Return [x, y] of the center of cell containing provided text 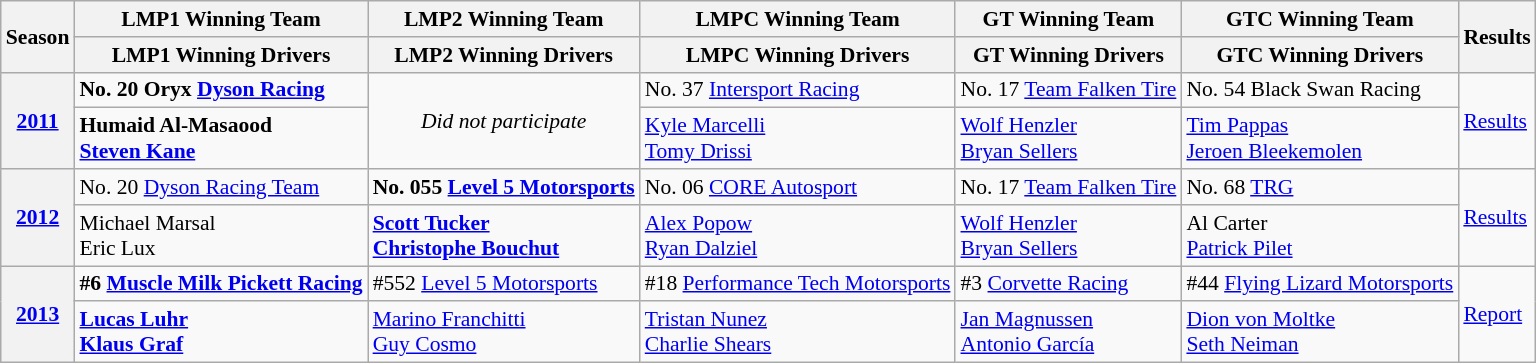
Marino Franchitti Guy Cosmo [504, 332]
Did not participate [504, 120]
LMP1 Winning Team [220, 19]
No. 54 Black Swan Racing [1320, 90]
LMPC Winning Drivers [798, 55]
LMP1 Winning Drivers [220, 55]
2012 [38, 218]
#552 Level 5 Motorsports [504, 284]
LMP2 Winning Drivers [504, 55]
GT Winning Team [1068, 19]
No. 06 CORE Autosport [798, 187]
GTC Winning Drivers [1320, 55]
2011 [38, 120]
LMPC Winning Team [798, 19]
#6 Muscle Milk Pickett Racing [220, 284]
#18 Performance Tech Motorsports [798, 284]
Jan Magnussen Antonio García [1068, 332]
No. 055 Level 5 Motorsports [504, 187]
Dion von Moltke Seth Neiman [1320, 332]
Season [38, 36]
LMP2 Winning Team [504, 19]
No. 20 Dyson Racing Team [220, 187]
No. 20 Oryx Dyson Racing [220, 90]
No. 68 TRG [1320, 187]
Al Carter Patrick Pilet [1320, 236]
Michael Marsal Eric Lux [220, 236]
Tim Pappas Jeroen Bleekemolen [1320, 138]
Humaid Al-Masaood Steven Kane [220, 138]
No. 37 Intersport Racing [798, 90]
Scott Tucker Christophe Bouchut [504, 236]
Report [1496, 314]
#44 Flying Lizard Motorsports [1320, 284]
#3 Corvette Racing [1068, 284]
Alex Popow Ryan Dalziel [798, 236]
2013 [38, 314]
GT Winning Drivers [1068, 55]
Kyle Marcelli Tomy Drissi [798, 138]
Lucas Luhr Klaus Graf [220, 332]
GTC Winning Team [1320, 19]
Tristan Nunez Charlie Shears [798, 332]
